Scan for the cell matching the given text and deliver its (X, Y) coordinate at center. 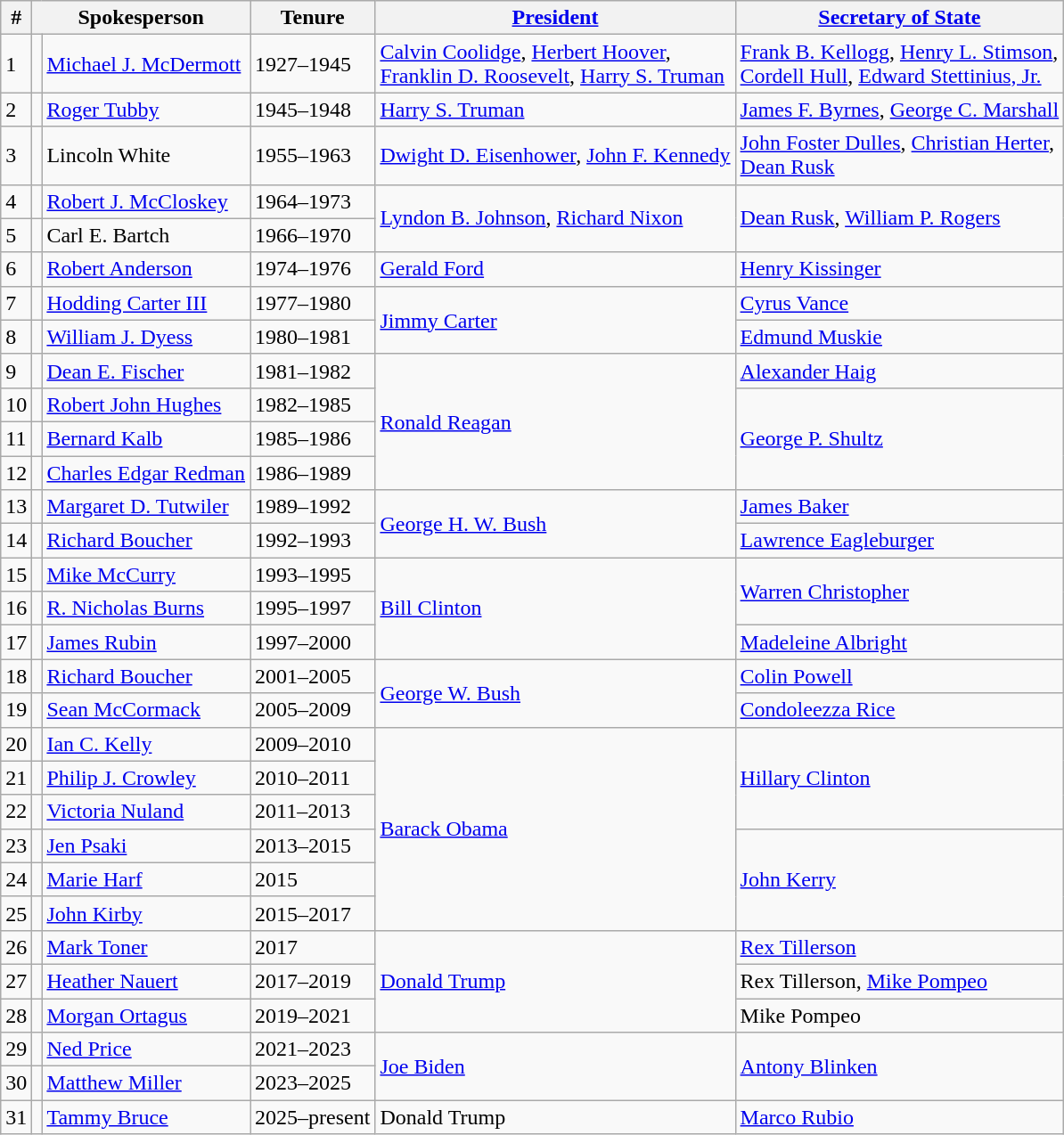
Tenure (313, 18)
19 (16, 710)
Frank B. Kellogg, Henry L. Stimson, Cordell Hull, Edward Stettinius, Jr. (900, 64)
Hodding Carter III (146, 303)
Dean E. Fischer (146, 371)
18 (16, 676)
29 (16, 1049)
Mike McCurry (146, 575)
2 (16, 110)
Charles Edgar Redman (146, 473)
1982–1985 (313, 404)
R. Nicholas Burns (146, 608)
John Kerry (900, 879)
1927–1945 (313, 64)
23 (16, 845)
Mike Pompeo (900, 1015)
William J. Dyess (146, 337)
2010–2011 (313, 778)
Robert Anderson (146, 269)
Lawrence Eagleburger (900, 541)
George W. Bush (555, 693)
Rex Tillerson (900, 947)
1993–1995 (313, 575)
Warren Christopher (900, 592)
President (555, 18)
4 (16, 201)
1 (16, 64)
1977–1980 (313, 303)
31 (16, 1117)
Sean McCormack (146, 710)
Robert John Hughes (146, 404)
7 (16, 303)
Bill Clinton (555, 608)
Jen Psaki (146, 845)
Lyndon B. Johnson, Richard Nixon (555, 218)
1997–2000 (313, 642)
1964–1973 (313, 201)
13 (16, 507)
Dwight D. Eisenhower, John F. Kennedy (555, 155)
Edmund Muskie (900, 337)
8 (16, 337)
15 (16, 575)
Marco Rubio (900, 1117)
2025–present (313, 1117)
1985–1986 (313, 438)
2015–2017 (313, 913)
Barack Obama (555, 829)
Rex Tillerson, Mike Pompeo (900, 981)
Ian C. Kelly (146, 744)
1955–1963 (313, 155)
6 (16, 269)
2013–2015 (313, 845)
Philip J. Crowley (146, 778)
Cyrus Vance (900, 303)
Heather Nauert (146, 981)
James Rubin (146, 642)
11 (16, 438)
Antony Blinken (900, 1066)
George P. Shultz (900, 438)
20 (16, 744)
John Kirby (146, 913)
Calvin Coolidge, Herbert Hoover, Franklin D. Roosevelt, Harry S. Truman (555, 64)
# (16, 18)
2019–2021 (313, 1015)
2001–2005 (313, 676)
2015 (313, 879)
1989–1992 (313, 507)
1981–1982 (313, 371)
Ronald Reagan (555, 421)
Matthew Miller (146, 1083)
Tammy Bruce (146, 1117)
Michael J. McDermott (146, 64)
17 (16, 642)
Colin Powell (900, 676)
Condoleezza Rice (900, 710)
3 (16, 155)
1980–1981 (313, 337)
James Baker (900, 507)
Bernard Kalb (146, 438)
2017 (313, 947)
Dean Rusk, William P. Rogers (900, 218)
Morgan Ortagus (146, 1015)
2005–2009 (313, 710)
22 (16, 812)
14 (16, 541)
Victoria Nuland (146, 812)
Robert J. McCloskey (146, 201)
1995–1997 (313, 608)
2023–2025 (313, 1083)
24 (16, 879)
12 (16, 473)
5 (16, 235)
Madeleine Albright (900, 642)
Mark Toner (146, 947)
Henry Kissinger (900, 269)
Lincoln White (146, 155)
16 (16, 608)
1945–1948 (313, 110)
27 (16, 981)
1966–1970 (313, 235)
Hillary Clinton (900, 778)
Marie Harf (146, 879)
Secretary of State (900, 18)
2017–2019 (313, 981)
Joe Biden (555, 1066)
Harry S. Truman (555, 110)
George H. W. Bush (555, 524)
25 (16, 913)
2021–2023 (313, 1049)
Jimmy Carter (555, 320)
Gerald Ford (555, 269)
28 (16, 1015)
1986–1989 (313, 473)
2009–2010 (313, 744)
30 (16, 1083)
Carl E. Bartch (146, 235)
26 (16, 947)
Spokesperson (141, 18)
Roger Tubby (146, 110)
Ned Price (146, 1049)
James F. Byrnes, George C. Marshall (900, 110)
2011–2013 (313, 812)
Margaret D. Tutwiler (146, 507)
9 (16, 371)
1974–1976 (313, 269)
1992–1993 (313, 541)
John Foster Dulles, Christian Herter, Dean Rusk (900, 155)
Alexander Haig (900, 371)
21 (16, 778)
10 (16, 404)
